Return (x, y) of the center of cell containing provided text 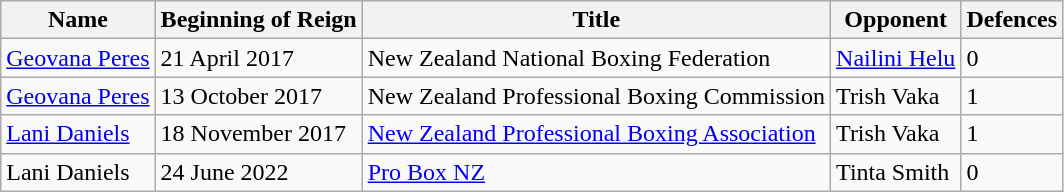
Defences (1012, 20)
Beginning of Reign (258, 20)
Name (78, 20)
Title (596, 20)
13 October 2017 (258, 96)
Tinta Smith (896, 172)
21 April 2017 (258, 58)
Opponent (896, 20)
New Zealand Professional Boxing Association (596, 134)
18 November 2017 (258, 134)
Nailini Helu (896, 58)
Pro Box NZ (596, 172)
24 June 2022 (258, 172)
New Zealand Professional Boxing Commission (596, 96)
New Zealand National Boxing Federation (596, 58)
